Return the [x, y] coordinate for the center point of the cell that contains the specified text.  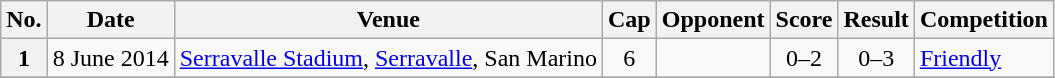
Score [804, 20]
Cap [630, 20]
8 June 2014 [110, 58]
Friendly [984, 58]
Opponent [713, 20]
6 [630, 58]
Competition [984, 20]
Result [876, 20]
0–3 [876, 58]
Venue [388, 20]
Date [110, 20]
No. [24, 20]
1 [24, 58]
Serravalle Stadium, Serravalle, San Marino [388, 58]
0–2 [804, 58]
